Locate the cell with the specified text and output its [x, y] center coordinate. 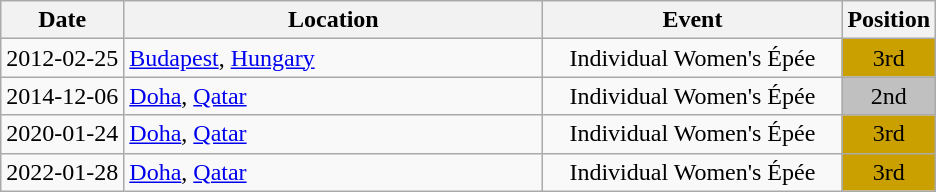
2012-02-25 [62, 58]
2014-12-06 [62, 96]
Position [889, 20]
Budapest, Hungary [334, 58]
Event [692, 20]
Location [334, 20]
Date [62, 20]
2020-01-24 [62, 134]
2022-01-28 [62, 172]
2nd [889, 96]
